Locate the cell with the specified text and output its [X, Y] center coordinate. 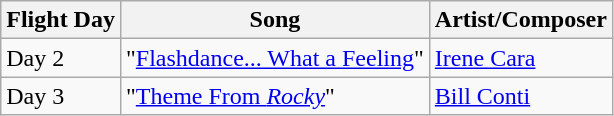
Artist/Composer [520, 20]
Irene Cara [520, 58]
Day 3 [61, 96]
"Flashdance... What a Feeling" [274, 58]
"Theme From Rocky" [274, 96]
Bill Conti [520, 96]
Song [274, 20]
Day 2 [61, 58]
Flight Day [61, 20]
